Detect which cell encompasses the target text, then output its (X, Y) center coordinate. 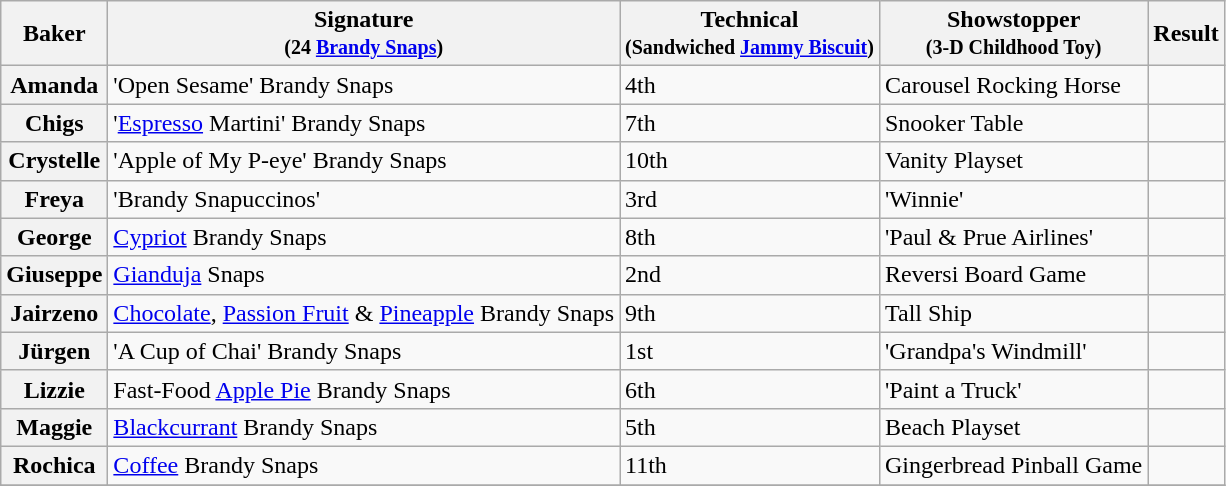
Jürgen (54, 351)
Beach Playset (1013, 427)
Freya (54, 199)
'Apple of My P-eye' Brandy Snaps (364, 161)
'A Cup of Chai' Brandy Snaps (364, 351)
Showstopper(3-D Childhood Toy) (1013, 34)
Maggie (54, 427)
Result (1186, 34)
'Open Sesame' Brandy Snaps (364, 85)
'Brandy Snapuccinos' (364, 199)
10th (750, 161)
2nd (750, 275)
5th (750, 427)
Reversi Board Game (1013, 275)
6th (750, 389)
11th (750, 465)
8th (750, 237)
Amanda (54, 85)
Fast-Food Apple Pie Brandy Snaps (364, 389)
1st (750, 351)
Chigs (54, 123)
9th (750, 313)
Blackcurrant Brandy Snaps (364, 427)
Snooker Table (1013, 123)
Crystelle (54, 161)
'Espresso Martini' Brandy Snaps (364, 123)
'Grandpa's Windmill' (1013, 351)
Vanity Playset (1013, 161)
7th (750, 123)
Tall Ship (1013, 313)
'Paul & Prue Airlines' (1013, 237)
Carousel Rocking Horse (1013, 85)
Coffee Brandy Snaps (364, 465)
Technical(Sandwiched Jammy Biscuit) (750, 34)
Signature(24 Brandy Snaps) (364, 34)
Rochica (54, 465)
Gianduja Snaps (364, 275)
Gingerbread Pinball Game (1013, 465)
Giuseppe (54, 275)
'Paint a Truck' (1013, 389)
4th (750, 85)
3rd (750, 199)
Baker (54, 34)
Chocolate, Passion Fruit & Pineapple Brandy Snaps (364, 313)
Cypriot Brandy Snaps (364, 237)
Jairzeno (54, 313)
Lizzie (54, 389)
George (54, 237)
'Winnie' (1013, 199)
